Locate the cell with the specified text and output its (x, y) center coordinate. 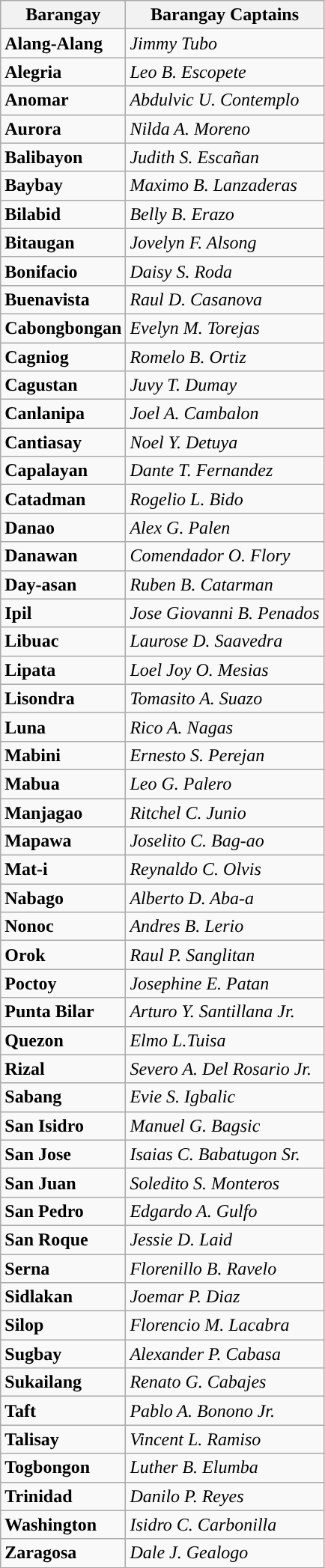
San Roque (63, 1239)
Andres B. Lerio (225, 927)
Capalayan (63, 471)
Rizal (63, 1069)
Mat-i (63, 870)
Alex G. Palen (225, 528)
Buenavista (63, 299)
Ipil (63, 613)
Vincent L. Ramiso (225, 1439)
San Pedro (63, 1211)
Raul P. Sanglitan (225, 955)
Reynaldo C. Olvis (225, 870)
Manjagao (63, 812)
Aurora (63, 129)
Serna (63, 1269)
Sabang (63, 1097)
Juvy T. Dumay (225, 385)
Danawan (63, 556)
Lipata (63, 670)
Laurose D. Saavedra (225, 641)
Danilo P. Reyes (225, 1496)
Arturo Y. Santillana Jr. (225, 1012)
Danao (63, 528)
Joselito C. Bag-ao (225, 841)
Luna (63, 727)
Zaragosa (63, 1553)
Canlanipa (63, 414)
Romelo B. Ortiz (225, 357)
Sugbay (63, 1354)
Daisy S. Roda (225, 271)
Nabago (63, 898)
Severo A. Del Rosario Jr. (225, 1069)
Ruben B. Catarman (225, 585)
Mapawa (63, 841)
Sukailang (63, 1382)
Day-asan (63, 585)
Alang-Alang (63, 43)
Jovelyn F. Alsong (225, 242)
Ernesto S. Perejan (225, 755)
Renato G. Cabajes (225, 1382)
Cantiasay (63, 442)
Isaias C. Babatugon Sr. (225, 1154)
Balibayon (63, 157)
San Isidro (63, 1126)
Abdulvic U. Contemplo (225, 100)
Talisay (63, 1439)
Bilabid (63, 214)
Lisondra (63, 698)
Catadman (63, 499)
Poctoy (63, 983)
Barangay (63, 15)
Washington (63, 1525)
Jimmy Tubo (225, 43)
Jessie D. Laid (225, 1239)
Luther B. Elumba (225, 1468)
Alexander P. Cabasa (225, 1354)
Comendador O. Flory (225, 556)
Pablo A. Bonono Jr. (225, 1411)
Soledito S. Monteros (225, 1183)
Leo B. Escopete (225, 72)
Baybay (63, 186)
Alegria (63, 72)
Rogelio L. Bido (225, 499)
Orok (63, 955)
Tomasito A. Suazo (225, 698)
Edgardo A. Gulfo (225, 1211)
Ritchel C. Junio (225, 812)
Punta Bilar (63, 1012)
Rico A. Nagas (225, 727)
Nilda A. Moreno (225, 129)
Mabua (63, 784)
Leo G. Palero (225, 784)
Dale J. Gealogo (225, 1553)
Sidlakan (63, 1297)
Evelyn M. Torejas (225, 328)
San Juan (63, 1183)
Raul D. Casanova (225, 299)
Anomar (63, 100)
Quezon (63, 1040)
Josephine E. Patan (225, 983)
San Jose (63, 1154)
Florencio M. Lacabra (225, 1326)
Dante T. Fernandez (225, 471)
Libuac (63, 641)
Jose Giovanni B. Penados (225, 613)
Cagniog (63, 357)
Togbongon (63, 1468)
Bonifacio (63, 271)
Joemar P. Diaz (225, 1297)
Judith S. Escañan (225, 157)
Silop (63, 1326)
Taft (63, 1411)
Manuel G. Bagsic (225, 1126)
Bitaugan (63, 242)
Joel A. Cambalon (225, 414)
Nonoc (63, 927)
Evie S. Igbalic (225, 1097)
Cabongbongan (63, 328)
Cagustan (63, 385)
Barangay Captains (225, 15)
Florenillo B. Ravelo (225, 1269)
Belly B. Erazo (225, 214)
Elmo L.Tuisa (225, 1040)
Noel Y. Detuya (225, 442)
Maximo B. Lanzaderas (225, 186)
Alberto D. Aba-a (225, 898)
Loel Joy O. Mesias (225, 670)
Mabini (63, 755)
Isidro C. Carbonilla (225, 1525)
Trinidad (63, 1496)
